Determine the (x, y) coordinate at the center of the cell enclosing the given text.  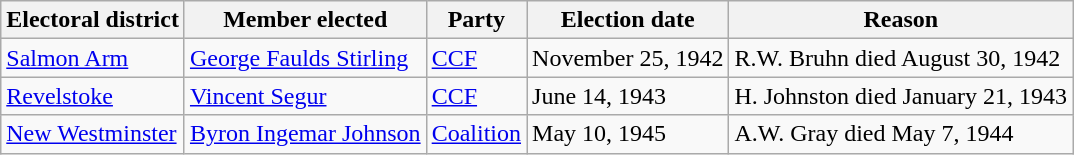
Vincent Segur (305, 96)
R.W. Bruhn died August 30, 1942 (901, 58)
Party (476, 20)
Election date (628, 20)
November 25, 1942 (628, 58)
New Westminster (93, 134)
Byron Ingemar Johnson (305, 134)
Member elected (305, 20)
Electoral district (93, 20)
Revelstoke (93, 96)
Salmon Arm (93, 58)
George Faulds Stirling (305, 58)
H. Johnston died January 21, 1943 (901, 96)
June 14, 1943 (628, 96)
A.W. Gray died May 7, 1944 (901, 134)
Coalition (476, 134)
May 10, 1945 (628, 134)
Reason (901, 20)
